Detect which cell encompasses the target text, then output its (X, Y) center coordinate. 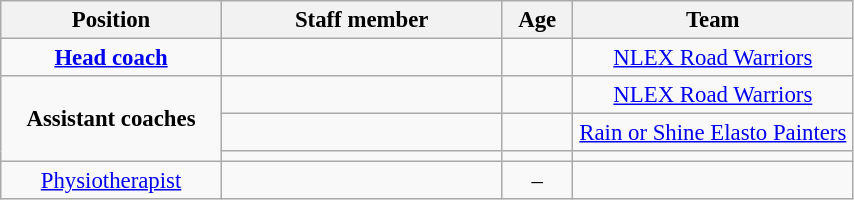
Assistant coaches (112, 119)
Staff member (362, 20)
Team (714, 20)
Head coach (112, 58)
Age (538, 20)
Position (112, 20)
Rain or Shine Elasto Painters (714, 133)
Physiotherapist (112, 181)
– (538, 181)
